Return [x, y] of the center of cell containing provided text 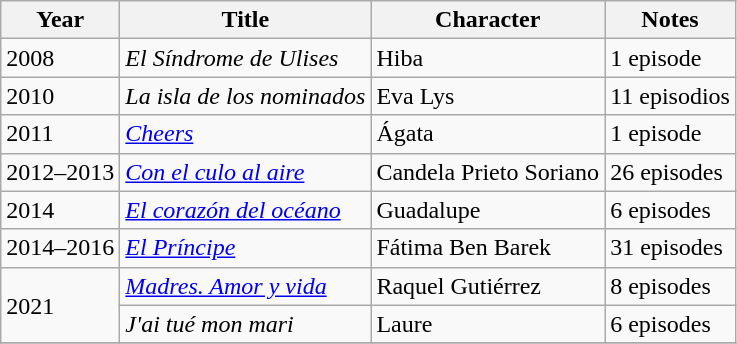
El Síndrome de Ulises [246, 58]
Raquel Gutiérrez [488, 286]
J'ai tué mon mari [246, 324]
2014 [60, 210]
Title [246, 20]
2011 [60, 134]
Laure [488, 324]
2021 [60, 305]
Eva Lys [488, 96]
2014–2016 [60, 248]
2012–2013 [60, 172]
8 episodes [670, 286]
2010 [60, 96]
Madres. Amor y vida [246, 286]
Character [488, 20]
El Príncipe [246, 248]
31 episodes [670, 248]
La isla de los nominados [246, 96]
2008 [60, 58]
Guadalupe [488, 210]
Notes [670, 20]
El corazón del océano [246, 210]
Con el culo al aire [246, 172]
Year [60, 20]
Candela Prieto Soriano [488, 172]
Ágata [488, 134]
26 episodes [670, 172]
Fátima Ben Barek [488, 248]
Hiba [488, 58]
11 episodios [670, 96]
Cheers [246, 134]
